Pinpoint the cell where the given text exists, returning its (x, y) midpoint coordinate. 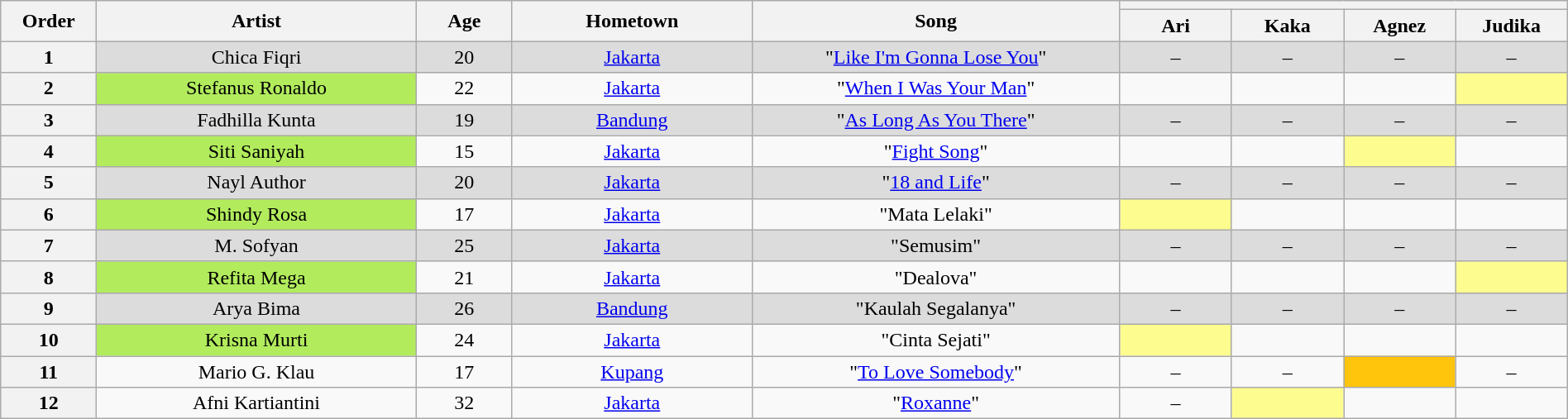
"Roxanne" (936, 403)
"Fight Song" (936, 151)
Song (936, 21)
Kupang (632, 371)
22 (464, 88)
"18 and Life" (936, 183)
7 (49, 245)
"Mata Lelaki" (936, 214)
Hometown (632, 21)
Krisna Murti (256, 340)
5 (49, 183)
Nayl Author (256, 183)
21 (464, 277)
24 (464, 340)
Arya Bima (256, 308)
3 (49, 120)
Shindy Rosa (256, 214)
M. Sofyan (256, 245)
6 (49, 214)
2 (49, 88)
4 (49, 151)
Judika (1512, 26)
"Like I'm Gonna Lose You" (936, 57)
25 (464, 245)
Afni Kartiantini (256, 403)
"Semusim" (936, 245)
"When I Was Your Man" (936, 88)
26 (464, 308)
9 (49, 308)
12 (49, 403)
10 (49, 340)
8 (49, 277)
"Kaulah Segalanya" (936, 308)
Stefanus Ronaldo (256, 88)
Mario G. Klau (256, 371)
32 (464, 403)
Fadhilla Kunta (256, 120)
Agnez (1399, 26)
Refita Mega (256, 277)
Age (464, 21)
"Dealova" (936, 277)
15 (464, 151)
Chica Fiqri (256, 57)
Siti Saniyah (256, 151)
Order (49, 21)
"Cinta Sejati" (936, 340)
"As Long As You There" (936, 120)
19 (464, 120)
11 (49, 371)
Artist (256, 21)
Ari (1176, 26)
Kaka (1287, 26)
1 (49, 57)
"To Love Somebody" (936, 371)
